Output the (X, Y) coordinate of the center of the cell containing the given text.  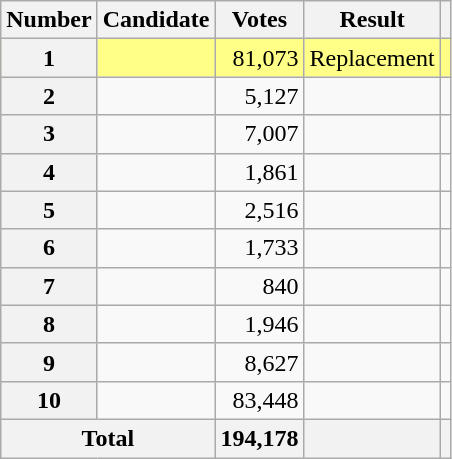
Result (372, 20)
9 (49, 362)
8,627 (260, 362)
3 (49, 134)
194,178 (260, 438)
Votes (260, 20)
10 (49, 400)
81,073 (260, 58)
1,861 (260, 172)
Number (49, 20)
7 (49, 286)
2 (49, 96)
5 (49, 210)
Total (108, 438)
Replacement (372, 58)
2,516 (260, 210)
5,127 (260, 96)
7,007 (260, 134)
8 (49, 324)
840 (260, 286)
1,946 (260, 324)
4 (49, 172)
1 (49, 58)
1,733 (260, 248)
6 (49, 248)
Candidate (156, 20)
83,448 (260, 400)
